Output the [X, Y] coordinate of the center of the cell containing the given text.  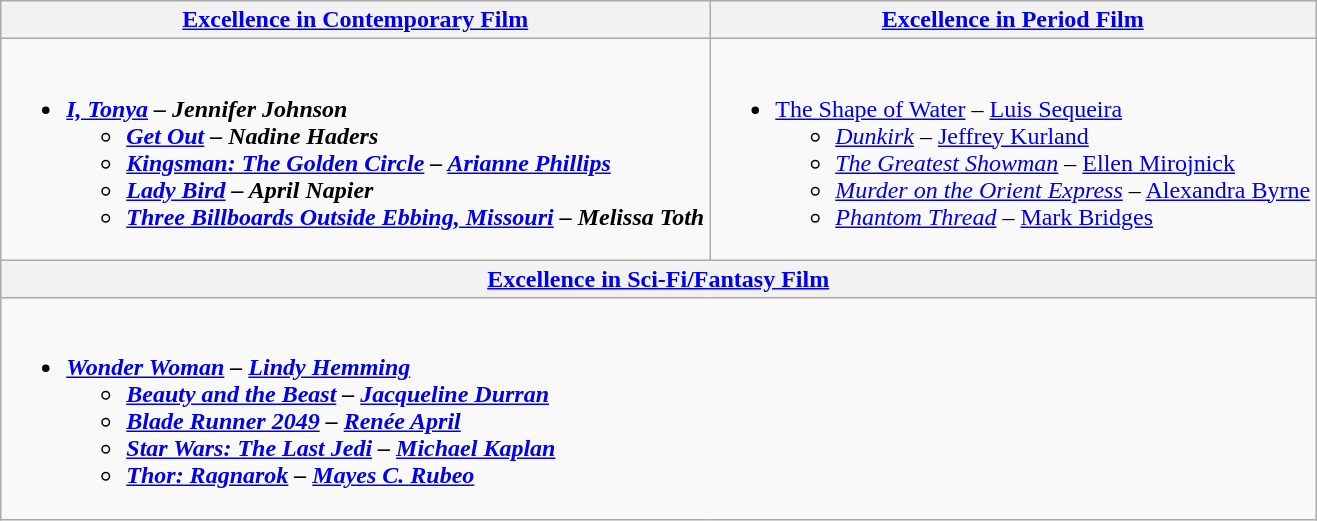
Excellence in Contemporary Film [356, 20]
Excellence in Sci-Fi/Fantasy Film [658, 279]
Excellence in Period Film [1013, 20]
